Identify which cell holds the provided text, then report its (X, Y) central coordinate. 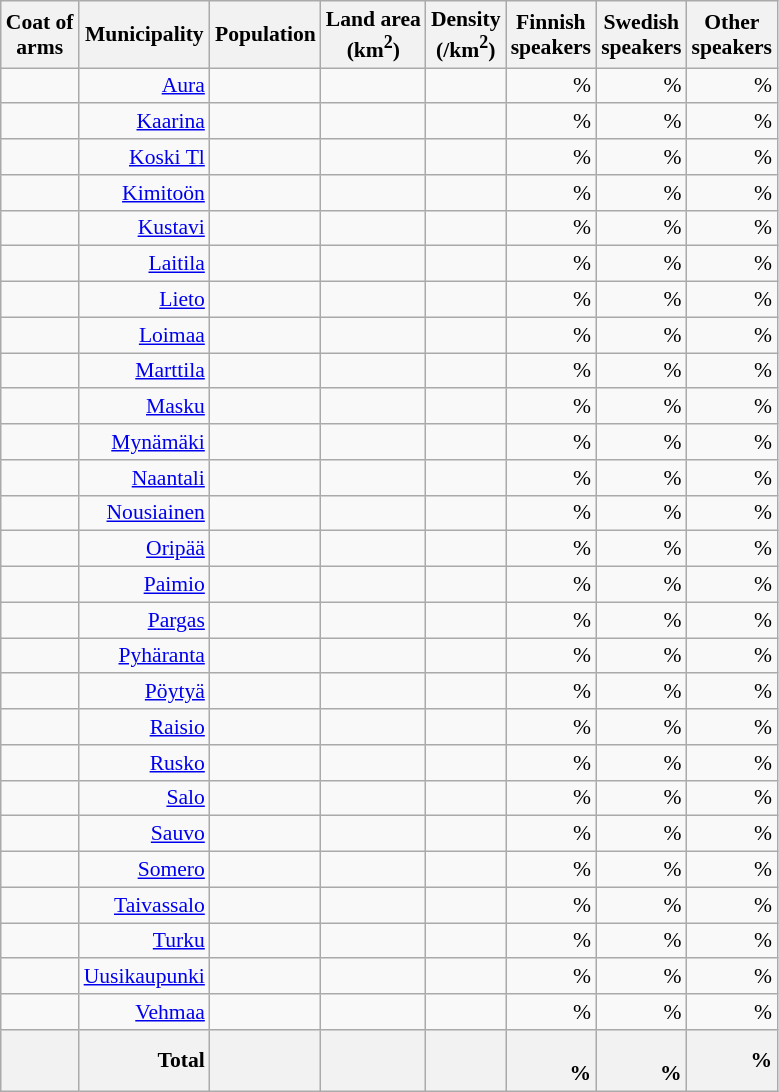
Oripää (144, 549)
Land area(km2) (374, 34)
Kustavi (144, 228)
Rusko (144, 763)
Otherspeakers (732, 34)
Population (266, 34)
Aura (144, 86)
Total (144, 1060)
Turku (144, 941)
Municipality (144, 34)
Sauvo (144, 834)
Nousiainen (144, 513)
Paimio (144, 585)
Somero (144, 870)
Finnishspeakers (551, 34)
Salo (144, 798)
Kaarina (144, 122)
Pargas (144, 620)
Mynämäki (144, 442)
Raisio (144, 727)
Vehmaa (144, 1012)
Naantali (144, 478)
Uusikaupunki (144, 977)
Marttila (144, 371)
Laitila (144, 264)
Swedishspeakers (641, 34)
Coat ofarms (40, 34)
Pyhäranta (144, 656)
Kimitoön (144, 193)
Masku (144, 407)
Koski Tl (144, 157)
Loimaa (144, 335)
Pöytyä (144, 692)
Lieto (144, 300)
Taivassalo (144, 905)
Density(/km2) (466, 34)
